Extract the (X, Y) coordinate from the center of the cell holding the provided text.  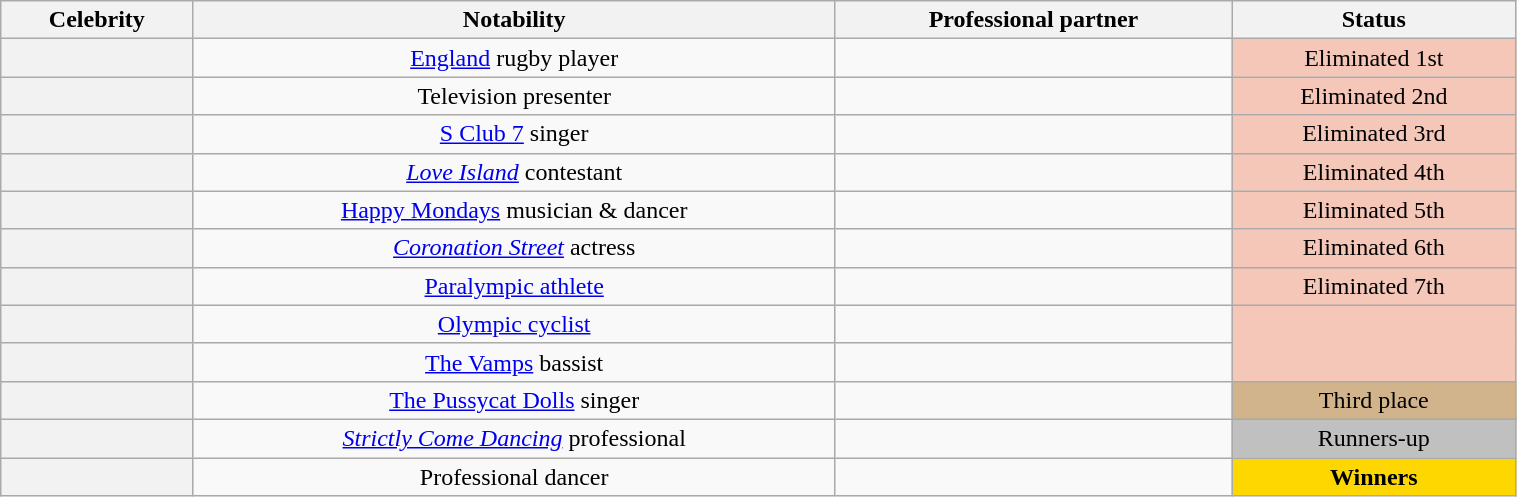
Television presenter (514, 96)
Eliminated 4th (1374, 172)
Runners-up (1374, 438)
The Vamps bassist (514, 362)
Coronation Street actress (514, 248)
Third place (1374, 400)
The Pussycat Dolls singer (514, 400)
Love Island contestant (514, 172)
Strictly Come Dancing professional (514, 438)
Eliminated 5th (1374, 210)
Eliminated 2nd (1374, 96)
Happy Mondays musician & dancer (514, 210)
Notability (514, 20)
Eliminated 3rd (1374, 134)
Eliminated 6th (1374, 248)
Paralympic athlete (514, 286)
Olympic cyclist (514, 324)
Professional dancer (514, 477)
Professional partner (1033, 20)
Eliminated 7th (1374, 286)
Celebrity (97, 20)
England rugby player (514, 58)
Status (1374, 20)
S Club 7 singer (514, 134)
Winners (1374, 477)
Eliminated 1st (1374, 58)
